Identify which cell holds the provided text, then report its [X, Y] central coordinate. 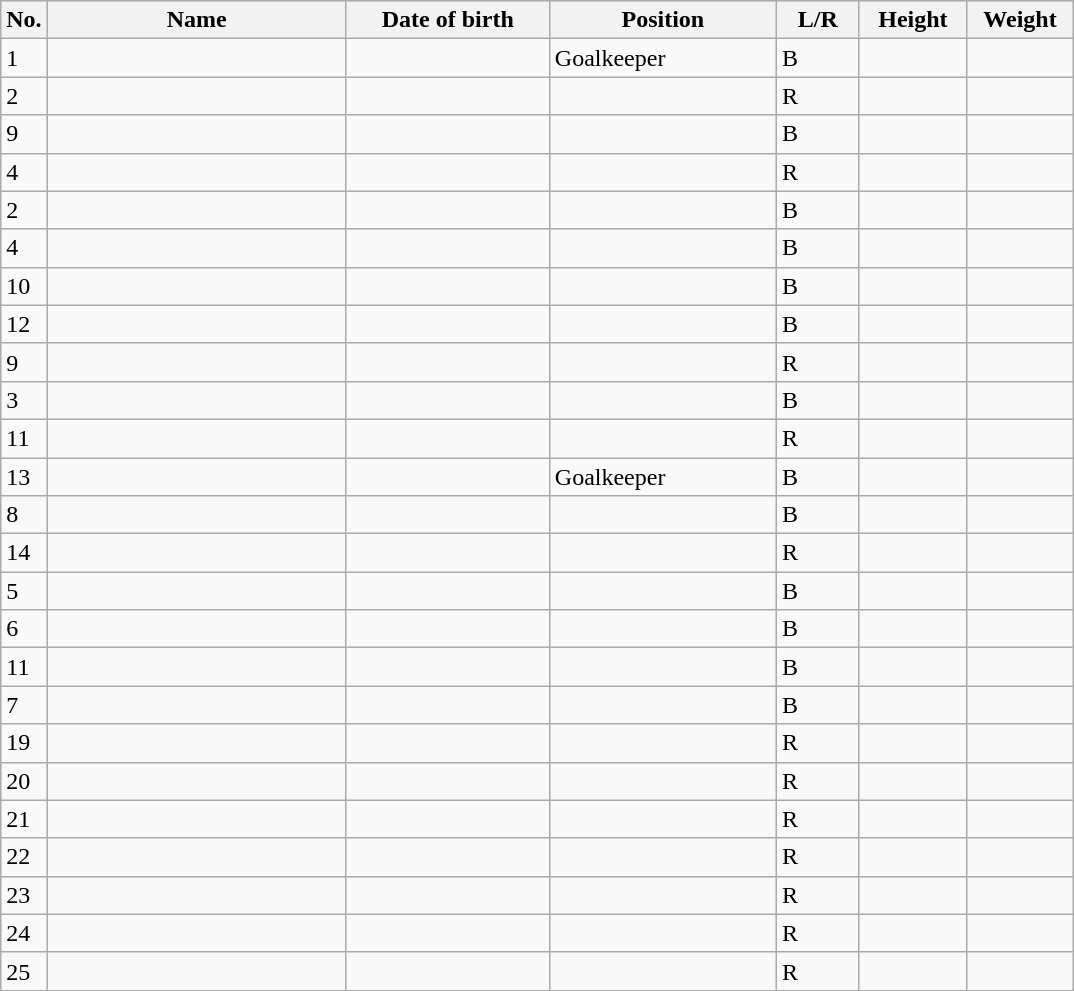
Date of birth [448, 20]
No. [24, 20]
19 [24, 743]
7 [24, 705]
1 [24, 58]
10 [24, 286]
12 [24, 324]
8 [24, 515]
5 [24, 591]
Height [912, 20]
20 [24, 781]
21 [24, 819]
25 [24, 971]
24 [24, 933]
L/R [818, 20]
6 [24, 629]
22 [24, 857]
Position [662, 20]
3 [24, 400]
14 [24, 553]
13 [24, 477]
Name [196, 20]
Weight [1020, 20]
23 [24, 895]
